Search for the cell housing the specified text and yield its [x, y] center coordinate. 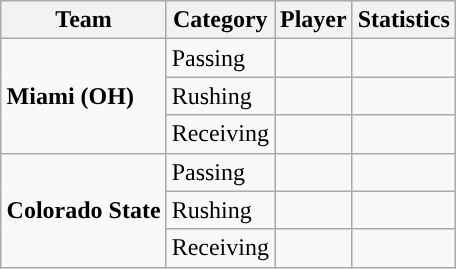
Statistics [404, 20]
Team [84, 20]
Miami (OH) [84, 96]
Player [313, 20]
Colorado State [84, 210]
Category [220, 20]
